Find where the given text appears and provide that cell's center as (X, Y) coordinate. 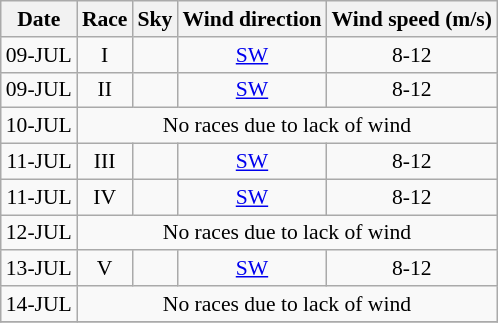
Date (39, 19)
14-JUL (39, 304)
10-JUL (39, 126)
12-JUL (39, 233)
I (105, 55)
II (105, 90)
Race (105, 19)
Wind speed (m/s) (412, 19)
V (105, 269)
III (105, 162)
Sky (156, 19)
13-JUL (39, 269)
Wind direction (252, 19)
IV (105, 197)
